Identify which cell holds the provided text, then report its (X, Y) central coordinate. 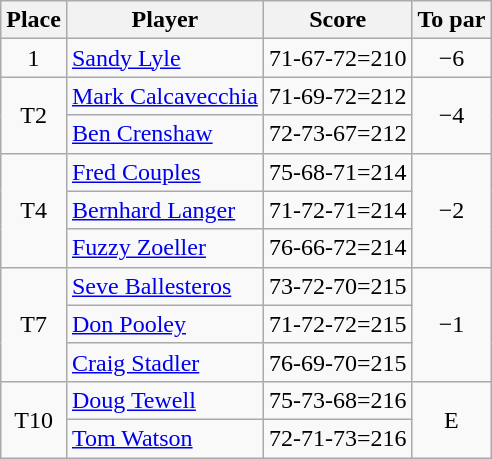
71-69-72=212 (338, 96)
T4 (34, 210)
Mark Calcavecchia (164, 96)
−1 (452, 324)
Craig Stadler (164, 362)
Fred Couples (164, 172)
71-67-72=210 (338, 58)
71-72-72=215 (338, 324)
T10 (34, 419)
Score (338, 20)
Place (34, 20)
76-66-72=214 (338, 248)
Doug Tewell (164, 400)
−4 (452, 115)
−6 (452, 58)
71-72-71=214 (338, 210)
T2 (34, 115)
Tom Watson (164, 438)
72-73-67=212 (338, 134)
Player (164, 20)
To par (452, 20)
1 (34, 58)
75-73-68=216 (338, 400)
Sandy Lyle (164, 58)
Fuzzy Zoeller (164, 248)
T7 (34, 324)
72-71-73=216 (338, 438)
75-68-71=214 (338, 172)
Bernhard Langer (164, 210)
−2 (452, 210)
73-72-70=215 (338, 286)
76-69-70=215 (338, 362)
Seve Ballesteros (164, 286)
Ben Crenshaw (164, 134)
Don Pooley (164, 324)
E (452, 419)
